Return the (X, Y) coordinate for the center point of the cell that contains the specified text.  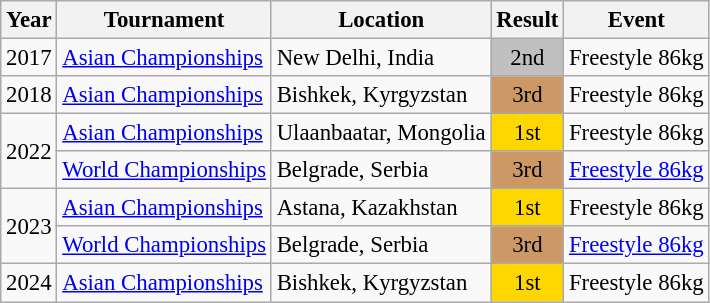
2017 (29, 58)
2023 (29, 226)
Year (29, 20)
Event (636, 20)
2022 (29, 152)
Result (528, 20)
2nd (528, 58)
Ulaanbaatar, Mongolia (381, 133)
New Delhi, India (381, 58)
Location (381, 20)
2018 (29, 95)
Tournament (164, 20)
Astana, Kazakhstan (381, 208)
2024 (29, 283)
